Scan for the cell matching the given text and deliver its (x, y) coordinate at center. 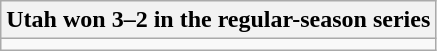
Utah won 3–2 in the regular-season series (218, 20)
